Output the [x, y] coordinate of the center of the cell containing the given text.  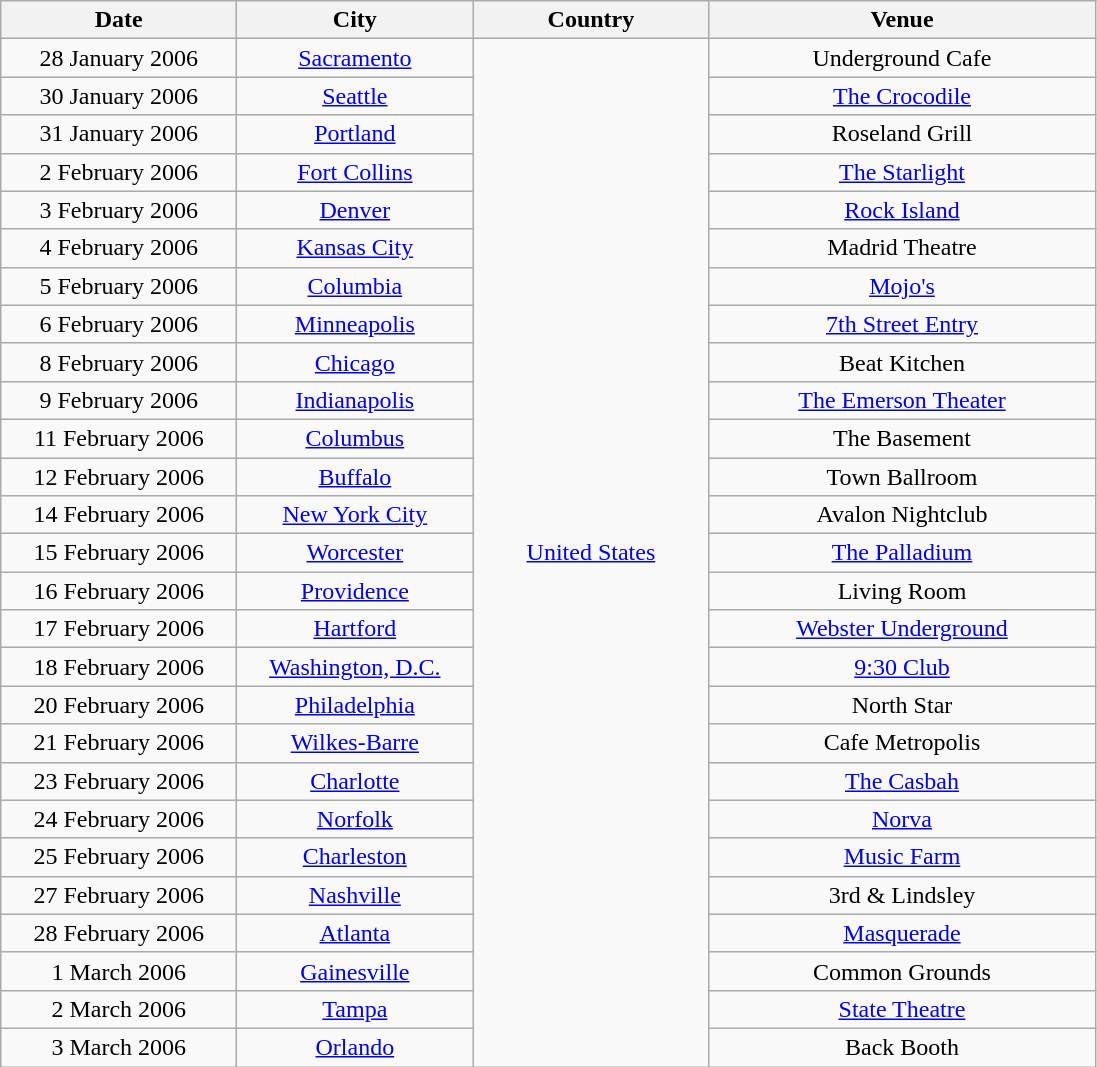
Common Grounds [902, 971]
16 February 2006 [119, 591]
1 March 2006 [119, 971]
17 February 2006 [119, 629]
Charleston [355, 857]
Madrid Theatre [902, 248]
3 March 2006 [119, 1047]
Buffalo [355, 477]
18 February 2006 [119, 667]
Cafe Metropolis [902, 743]
Norva [902, 819]
Denver [355, 210]
27 February 2006 [119, 895]
The Starlight [902, 172]
14 February 2006 [119, 515]
Minneapolis [355, 324]
5 February 2006 [119, 286]
28 January 2006 [119, 58]
3 February 2006 [119, 210]
The Crocodile [902, 96]
Venue [902, 20]
Columbia [355, 286]
Seattle [355, 96]
28 February 2006 [119, 933]
Town Ballroom [902, 477]
Providence [355, 591]
New York City [355, 515]
Kansas City [355, 248]
Music Farm [902, 857]
Fort Collins [355, 172]
Tampa [355, 1009]
12 February 2006 [119, 477]
Chicago [355, 362]
The Emerson Theater [902, 400]
Charlotte [355, 781]
Mojo's [902, 286]
11 February 2006 [119, 438]
2 February 2006 [119, 172]
21 February 2006 [119, 743]
Living Room [902, 591]
30 January 2006 [119, 96]
Country [591, 20]
Columbus [355, 438]
9 February 2006 [119, 400]
3rd & Lindsley [902, 895]
Date [119, 20]
20 February 2006 [119, 705]
2 March 2006 [119, 1009]
Philadelphia [355, 705]
United States [591, 553]
Gainesville [355, 971]
Nashville [355, 895]
23 February 2006 [119, 781]
Beat Kitchen [902, 362]
31 January 2006 [119, 134]
Masquerade [902, 933]
State Theatre [902, 1009]
6 February 2006 [119, 324]
Worcester [355, 553]
Orlando [355, 1047]
Washington, D.C. [355, 667]
Wilkes-Barre [355, 743]
The Basement [902, 438]
Norfolk [355, 819]
The Palladium [902, 553]
15 February 2006 [119, 553]
Rock Island [902, 210]
Sacramento [355, 58]
Indianapolis [355, 400]
25 February 2006 [119, 857]
Avalon Nightclub [902, 515]
Webster Underground [902, 629]
7th Street Entry [902, 324]
9:30 Club [902, 667]
Underground Cafe [902, 58]
Hartford [355, 629]
4 February 2006 [119, 248]
Atlanta [355, 933]
North Star [902, 705]
Roseland Grill [902, 134]
8 February 2006 [119, 362]
Portland [355, 134]
City [355, 20]
The Casbah [902, 781]
Back Booth [902, 1047]
24 February 2006 [119, 819]
